Extract the [x, y] coordinate from the center of the cell holding the provided text.  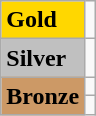
Bronze [43, 96]
Silver [43, 58]
Gold [43, 20]
